Search for the cell housing the specified text and yield its (X, Y) center coordinate. 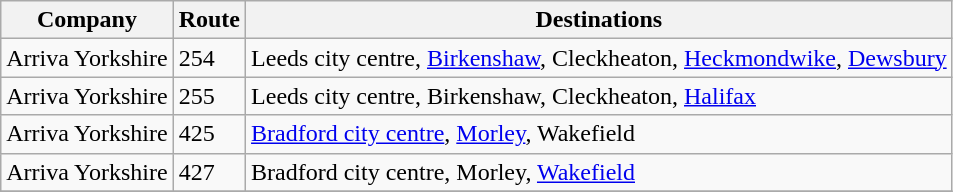
254 (209, 58)
Company (87, 20)
Leeds city centre, Birkenshaw, Cleckheaton, Heckmondwike, Dewsbury (600, 58)
Destinations (600, 20)
Leeds city centre, Birkenshaw, Cleckheaton, Halifax (600, 96)
425 (209, 134)
Route (209, 20)
427 (209, 172)
255 (209, 96)
